Pinpoint the cell where the given text exists, returning its (x, y) midpoint coordinate. 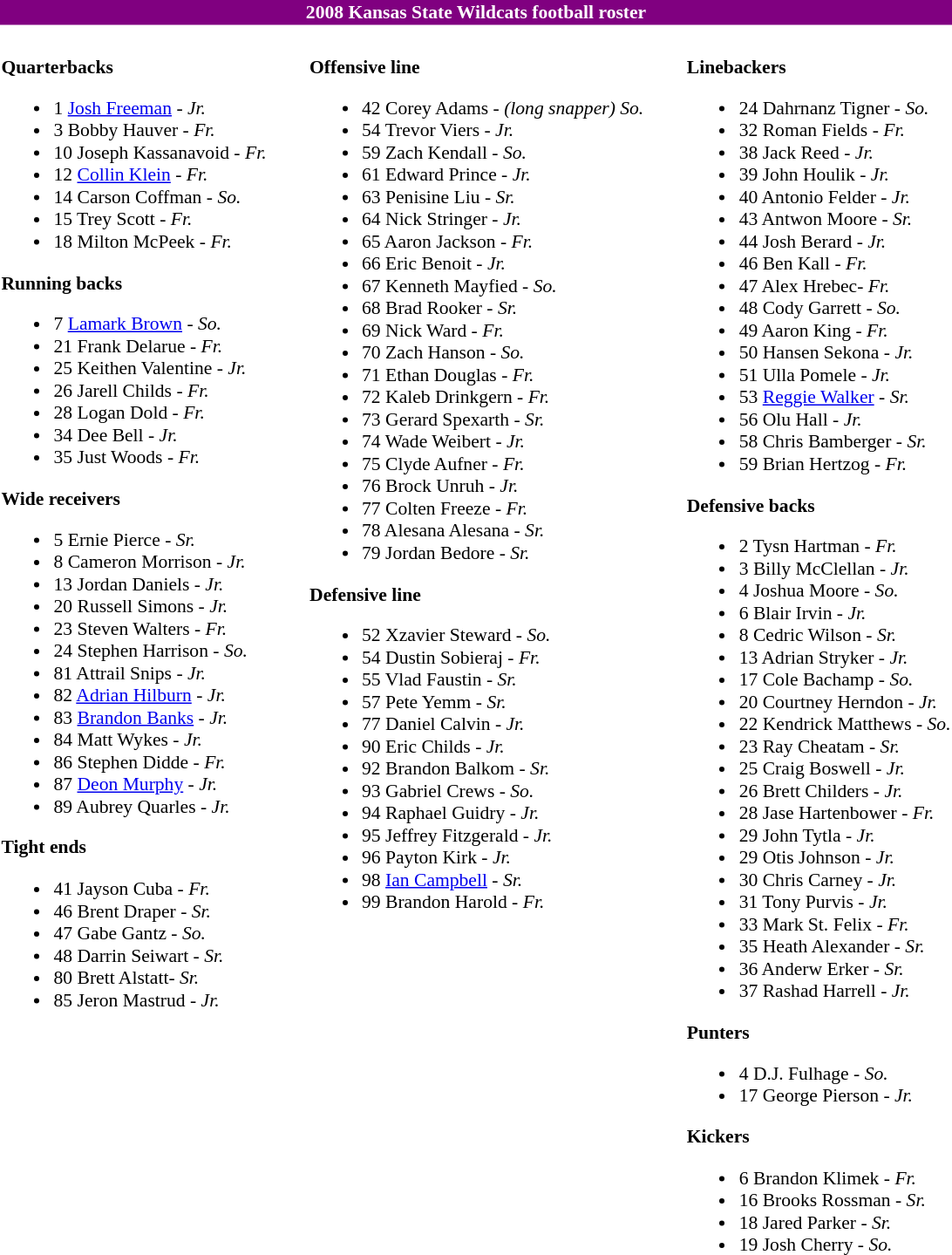
2008 Kansas State Wildcats football roster (476, 12)
